Locate the cell with the specified text and output its [x, y] center coordinate. 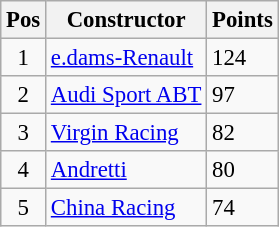
2 [24, 95]
82 [242, 133]
Virgin Racing [126, 133]
1 [24, 58]
Pos [24, 20]
Points [242, 20]
China Racing [126, 208]
124 [242, 58]
Audi Sport ABT [126, 95]
97 [242, 95]
74 [242, 208]
Andretti [126, 170]
Constructor [126, 20]
e.dams-Renault [126, 58]
4 [24, 170]
5 [24, 208]
3 [24, 133]
80 [242, 170]
